Detect which cell encompasses the target text, then output its (X, Y) center coordinate. 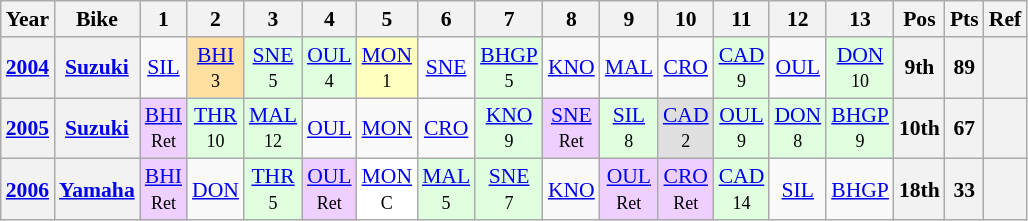
MAL5 (446, 190)
DON10 (860, 68)
SNE (446, 68)
SIL 8 (629, 128)
Year (28, 19)
BHI3 (216, 68)
10th (920, 128)
33 (964, 190)
DON (216, 190)
13 (860, 19)
BHGP 9 (860, 128)
THR 10 (216, 128)
4 (329, 19)
6 (446, 19)
1 (164, 19)
12 (798, 19)
10 (686, 19)
2006 (28, 190)
THR5 (273, 190)
9 (629, 19)
Yamaha (97, 190)
7 (509, 19)
DON 8 (798, 128)
Pos (920, 19)
Bike (97, 19)
BHGP (860, 190)
2 (216, 19)
MON (388, 128)
MAL 12 (273, 128)
2005 (28, 128)
KNO 9 (509, 128)
18th (920, 190)
CRORet (686, 190)
CAD14 (742, 190)
BHGP5 (509, 68)
SNE Ret (572, 128)
11 (742, 19)
9th (920, 68)
MAL (629, 68)
89 (964, 68)
MONC (388, 190)
3 (273, 19)
SNE5 (273, 68)
67 (964, 128)
8 (572, 19)
OUL 9 (742, 128)
BHI Ret (164, 128)
Pts (964, 19)
CAD 2 (686, 128)
BHIRet (164, 190)
2004 (28, 68)
CAD9 (742, 68)
MON1 (388, 68)
5 (388, 19)
OUL4 (329, 68)
Ref (1005, 19)
SNE7 (509, 190)
